For the text-containing cell, return its midpoint in (X, Y) coordinate format. 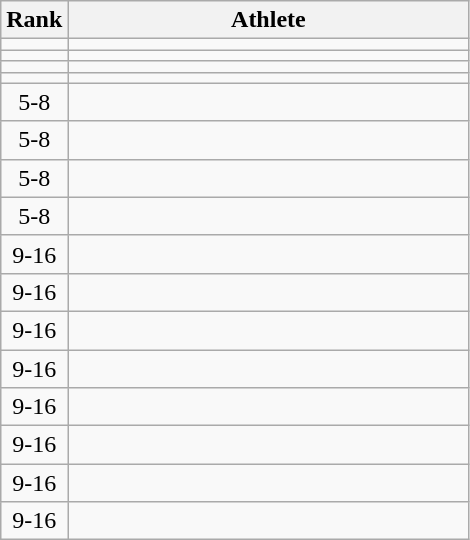
Rank (34, 20)
Athlete (268, 20)
